Output the [x, y] coordinate of the center of the cell containing the given text.  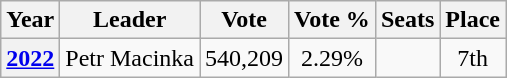
Vote % [332, 20]
Place [473, 20]
Vote [244, 20]
Year [30, 20]
540,209 [244, 58]
Petr Macinka [130, 58]
2.29% [332, 58]
Leader [130, 20]
Seats [407, 20]
7th [473, 58]
2022 [30, 58]
